Find where the given text appears and provide that cell's center as (x, y) coordinate. 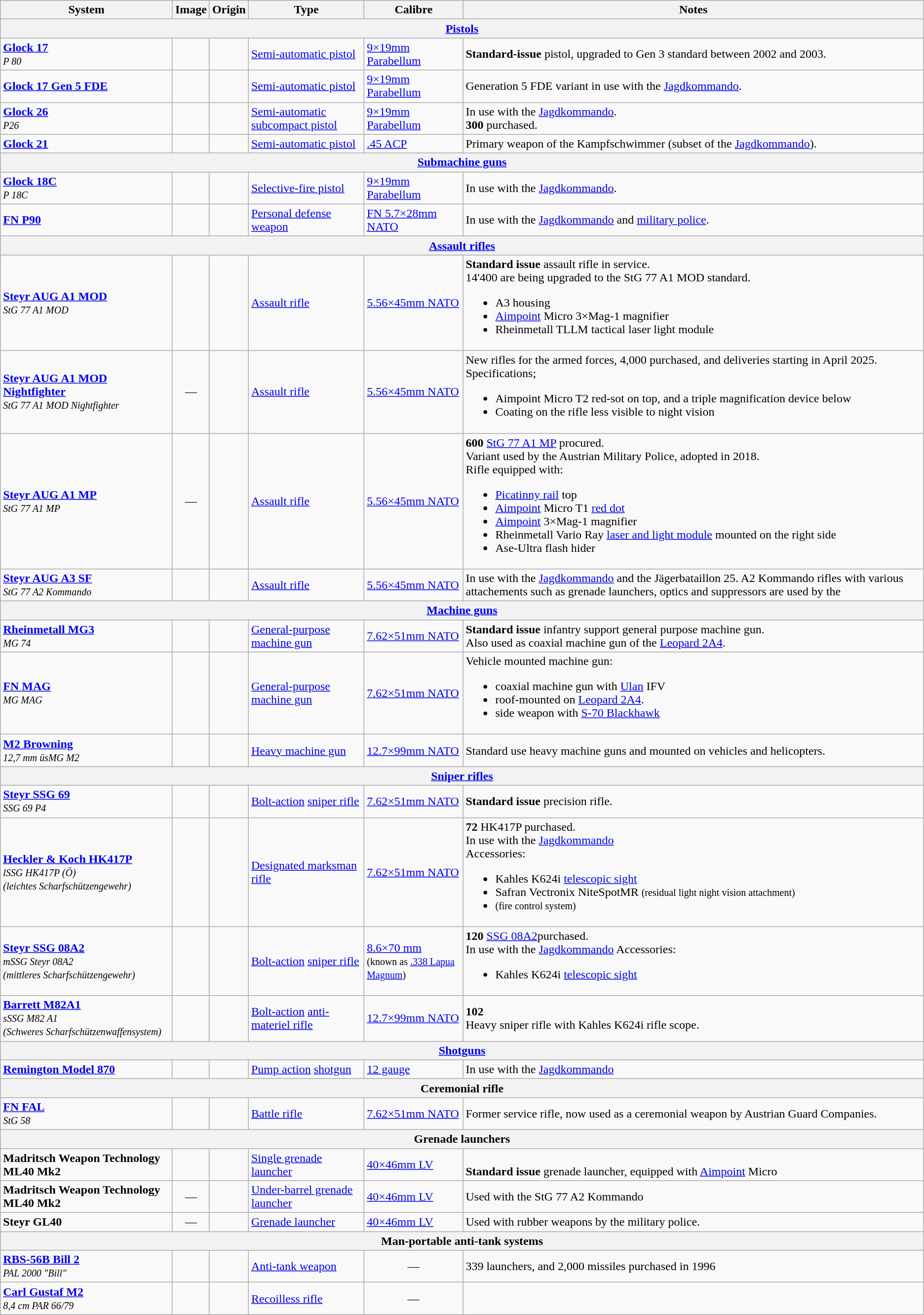
M2 Browning12,7 mm üsMG M2 (87, 750)
Submachine guns (462, 162)
Steyr AUG A1 MPStG 77 A1 MP (87, 502)
Steyr SSG 69SSG 69 P4 (87, 802)
Steyr AUG A3 SFStG 77 A2 Kommando (87, 585)
Generation 5 FDE variant in use with the Jagdkommando. (693, 86)
Remington Model 870 (87, 1069)
Pistols (462, 29)
Designated marksman rifle (306, 872)
FN FALStG 58 (87, 1114)
Used with the StG 77 A2 Kommando (693, 1197)
339 launchers, and 2,000 missiles purchased in 1996 (693, 1267)
Standard issue infantry support general purpose machine gun.Also used as coaxial machine gun of the Leopard 2A4. (693, 636)
12 gauge (414, 1069)
Standard issue precision rifle. (693, 802)
Pump action shotgun (306, 1069)
.45 ACP (414, 144)
In use with the Jagdkommando and military police. (693, 220)
In use with the Jagdkommando. (693, 188)
In use with the Jagdkommando (693, 1069)
Glock 26P26 (87, 118)
Sniper rifles (462, 776)
Glock 21 (87, 144)
In use with the Jagdkommando.300 purchased. (693, 118)
Rheinmetall MG3MG 74 (87, 636)
Notes (693, 10)
FN P90 (87, 220)
Grenade launchers (462, 1139)
Glock 18CP 18C (87, 188)
Calibre (414, 10)
Origin (229, 10)
RBS-56B Bill 2PAL 2000 "Bill" (87, 1267)
Steyr GL40 (87, 1222)
8.6×70 mm(known as .338 Lapua Magnum) (414, 961)
Vehicle mounted machine gun:coaxial machine gun with Ulan IFVroof-mounted on Leopard 2A4.side weapon with S-70 Blackhawk (693, 693)
Used with rubber weapons by the military police. (693, 1222)
Primary weapon of the Kampfschwimmer (subset of the Jagdkommando). (693, 144)
Man-portable anti-tank systems (462, 1241)
FN MAGMG MAG (87, 693)
Standard-issue pistol, upgraded to Gen 3 standard between 2002 and 2003. (693, 54)
Anti-tank weapon (306, 1267)
Standard issue grenade launcher, equipped with Aimpoint Micro (693, 1164)
Grenade launcher (306, 1222)
Type (306, 10)
Battle rifle (306, 1114)
Heavy machine gun (306, 750)
Shotguns (462, 1050)
Under-barrel grenade launcher (306, 1197)
Recoilless rifle (306, 1298)
FN 5.7×28mm NATO (414, 220)
Glock 17 Gen 5 FDE (87, 86)
Bolt-action anti-materiel rifle (306, 1018)
Steyr AUG A1 MODStG 77 A1 MOD (87, 303)
Single grenade launcher (306, 1164)
Carl Gustaf M28,4 cm PAR 66/79 (87, 1298)
Image (191, 10)
Personal defense weapon (306, 220)
102Heavy sniper rifle with Kahles K624i rifle scope. (693, 1018)
Selective-fire pistol (306, 188)
Semi-automatic subcompact pistol (306, 118)
Barrett M82A1sSSG M82 A1(Schweres Scharfschützenwaffensystem) (87, 1018)
Machine guns (462, 611)
Assault rifles (462, 245)
120 SSG 08A2purchased.In use with the Jagdkommando Accessories:Kahles K624i telescopic sight (693, 961)
Standard use heavy machine guns and mounted on vehicles and helicopters. (693, 750)
System (87, 10)
Former service rifle, now used as a ceremonial weapon by Austrian Guard Companies. (693, 1114)
Ceremonial rifle (462, 1088)
Steyr AUG A1 MOD NightfighterStG 77 A1 MOD Nightfighter (87, 392)
Steyr SSG 08A2mSSG Steyr 08A2(mittleres Scharfschützengewehr) (87, 961)
Glock 17P 80 (87, 54)
Heckler & Koch HK417PlSSG HK417P (Ö)(leichtes Scharfschützengewehr) (87, 872)
